Scan for the cell matching the given text and deliver its [X, Y] coordinate at center. 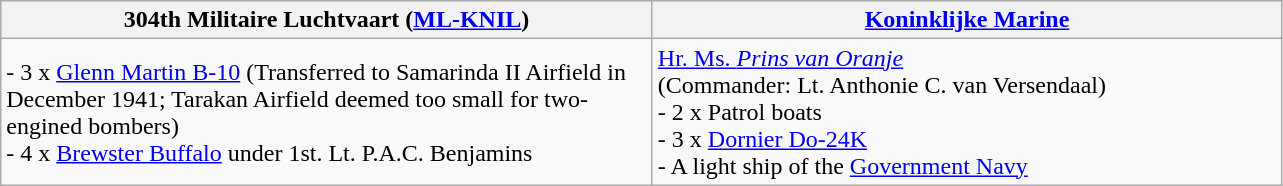
Koninklijke Marine [966, 20]
304th Militaire Luchtvaart (ML-KNIL) [327, 20]
Hr. Ms. Prins van Oranje(Commander: Lt. Anthonie C. van Versendaal)- 2 x Patrol boats- 3 x Dornier Do-24K- A light ship of the Government Navy [966, 112]
